Return [x, y] of the center of cell containing provided text 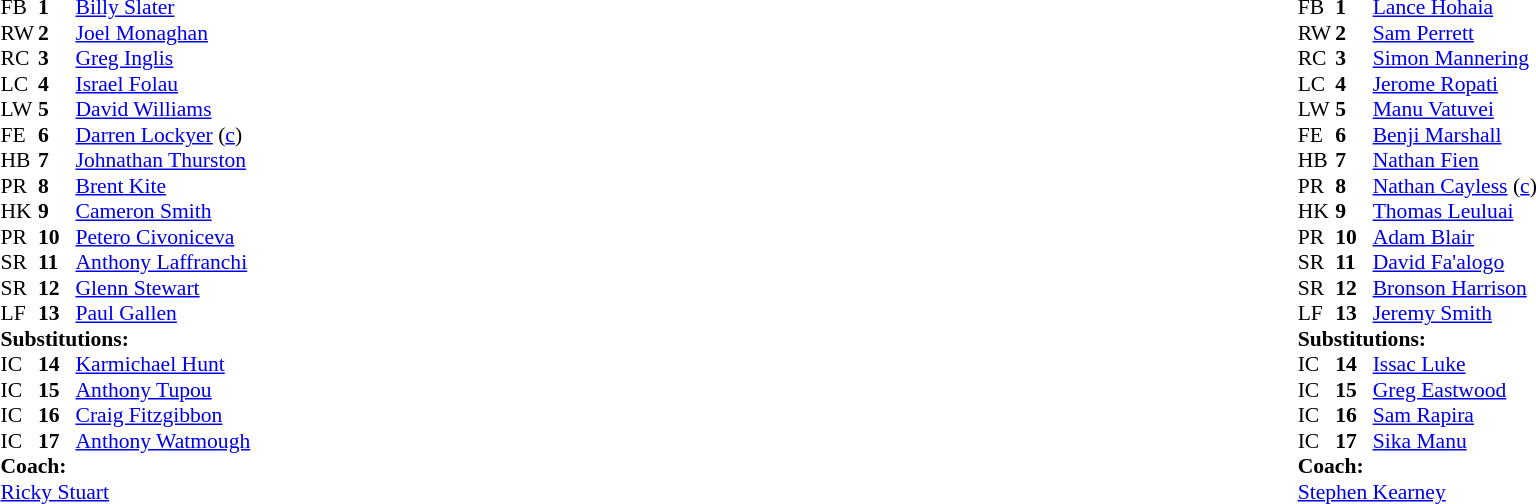
Cameron Smith [164, 211]
Craig Fitzgibbon [164, 415]
Joel Monaghan [164, 33]
Glenn Stewart [164, 288]
Coach: [125, 467]
Paul Gallen [164, 313]
Karmichael Hunt [164, 365]
Substitutions: [125, 339]
Anthony Tupou [164, 390]
Brent Kite [164, 186]
Anthony Watmough [164, 441]
Petero Civoniceva [164, 237]
Anthony Laffranchi [164, 263]
Darren Lockyer (c) [164, 135]
David Williams [164, 109]
Johnathan Thurston [164, 161]
Greg Inglis [164, 59]
Israel Folau [164, 84]
